Locate the cell with the specified text and output its (x, y) center coordinate. 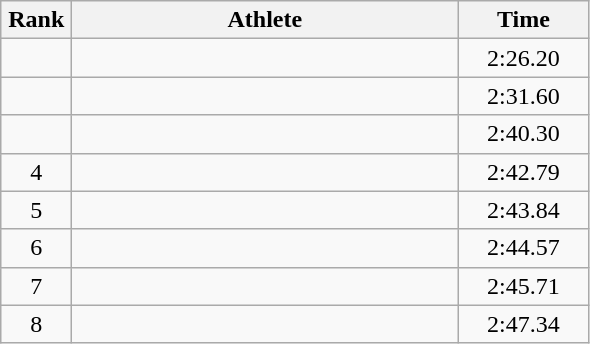
Athlete (265, 20)
Time (524, 20)
2:44.57 (524, 248)
2:31.60 (524, 96)
2:47.34 (524, 324)
2:43.84 (524, 210)
8 (36, 324)
2:26.20 (524, 58)
6 (36, 248)
7 (36, 286)
2:45.71 (524, 286)
2:42.79 (524, 172)
5 (36, 210)
2:40.30 (524, 134)
Rank (36, 20)
4 (36, 172)
